Provide the (X, Y) coordinate of the cell's center where the given text is located.  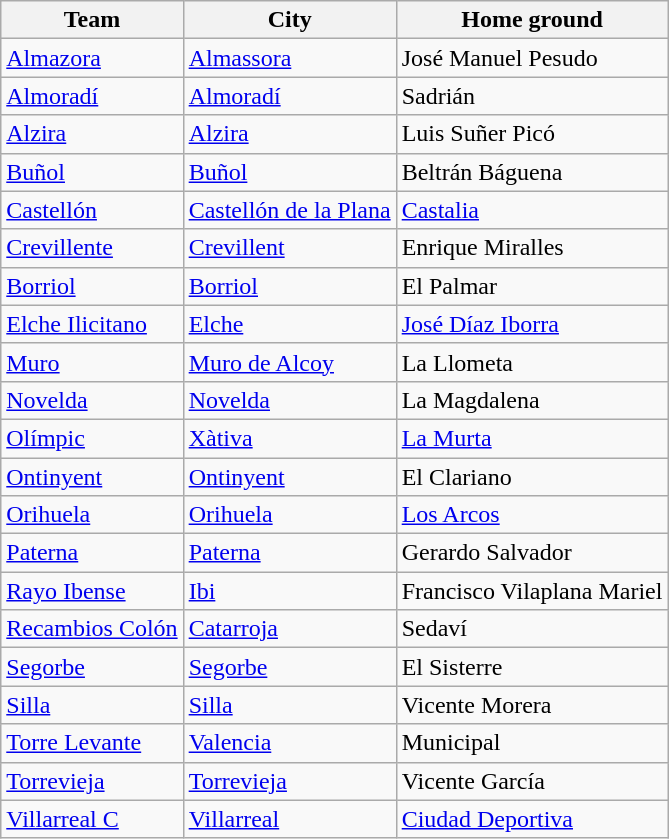
Gerardo Salvador (532, 553)
Almazora (92, 58)
La Magdalena (532, 400)
Torre Levante (92, 743)
Francisco Vilaplana Mariel (532, 591)
La Murta (532, 438)
Vicente Morera (532, 705)
Villarreal C (92, 819)
Sedaví (532, 629)
José Manuel Pesudo (532, 58)
Castalia (532, 210)
El Palmar (532, 286)
Castellón (92, 210)
Sadrián (532, 96)
Municipal (532, 743)
Los Arcos (532, 515)
Catarroja (290, 629)
El Clariano (532, 477)
Valencia (290, 743)
Muro (92, 362)
Ibi (290, 591)
City (290, 20)
Elche Ilicitano (92, 324)
Crevillent (290, 248)
Luis Suñer Picó (532, 134)
Olímpic (92, 438)
Team (92, 20)
El Sisterre (532, 667)
José Díaz Iborra (532, 324)
Rayo Ibense (92, 591)
Home ground (532, 20)
Ciudad Deportiva (532, 819)
La Llometa (532, 362)
Villarreal (290, 819)
Elche (290, 324)
Enrique Miralles (532, 248)
Muro de Alcoy (290, 362)
Recambios Colón (92, 629)
Xàtiva (290, 438)
Castellón de la Plana (290, 210)
Crevillente (92, 248)
Vicente García (532, 781)
Almassora (290, 58)
Beltrán Báguena (532, 172)
